Determine the [X, Y] coordinate at the center of the cell enclosing the given text.  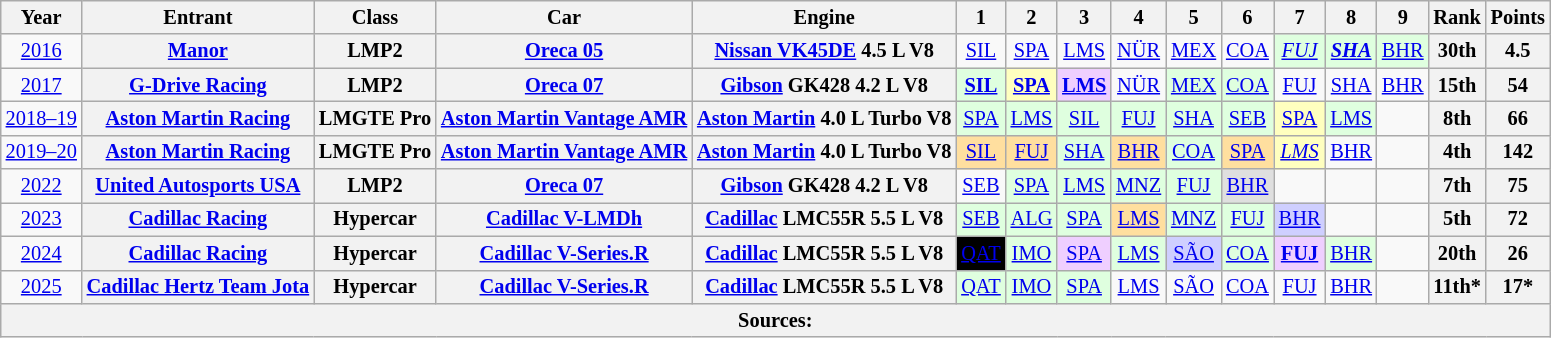
4 [1138, 17]
2 [1032, 17]
54 [1518, 85]
ALG [1032, 219]
2023 [42, 219]
2018–19 [42, 118]
66 [1518, 118]
United Autosports USA [198, 186]
Oreca 05 [564, 51]
75 [1518, 186]
3 [1084, 17]
8 [1351, 17]
Engine [824, 17]
2019–20 [42, 152]
Cadillac V-LMDh [564, 219]
1 [980, 17]
2016 [42, 51]
9 [1403, 17]
Class [375, 17]
Rank [1458, 17]
7 [1300, 17]
Year [42, 17]
2024 [42, 253]
6 [1248, 17]
30th [1458, 51]
5th [1458, 219]
15th [1458, 85]
17* [1518, 287]
11th* [1458, 287]
Points [1518, 17]
Sources: [776, 320]
72 [1518, 219]
26 [1518, 253]
G-Drive Racing [198, 85]
8th [1458, 118]
2022 [42, 186]
4th [1458, 152]
7th [1458, 186]
142 [1518, 152]
Cadillac Hertz Team Jota [198, 287]
Car [564, 17]
2017 [42, 85]
Nissan VK45DE 4.5 L V8 [824, 51]
5 [1194, 17]
20th [1458, 253]
Entrant [198, 17]
2025 [42, 287]
Manor [198, 51]
4.5 [1518, 51]
